Identify which cell holds the provided text, then report its (x, y) central coordinate. 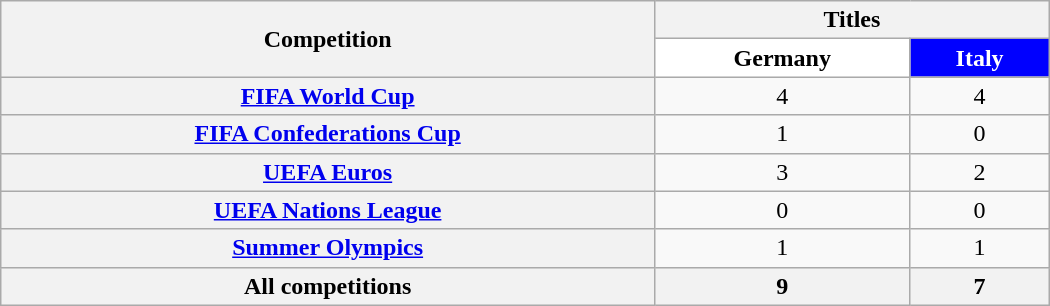
UEFA Euros (328, 172)
Titles (852, 20)
Competition (328, 39)
Summer Olympics (328, 248)
All competitions (328, 286)
2 (980, 172)
7 (980, 286)
Italy (980, 58)
Germany (782, 58)
9 (782, 286)
FIFA World Cup (328, 96)
UEFA Nations League (328, 210)
FIFA Confederations Cup (328, 134)
3 (782, 172)
